Identify which cell holds the provided text, then report its [X, Y] central coordinate. 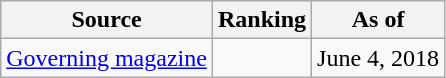
Source [107, 20]
June 4, 2018 [378, 58]
Governing magazine [107, 58]
As of [378, 20]
Ranking [262, 20]
